Output the [X, Y] coordinate of the center of the cell containing the given text.  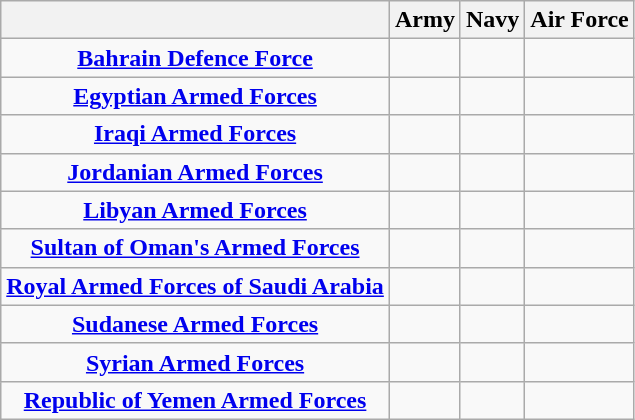
Iraqi Armed Forces [196, 134]
Sultan of Oman's Armed Forces [196, 248]
Republic of Yemen Armed Forces [196, 400]
Air Force [580, 20]
Army [424, 20]
Sudanese Armed Forces [196, 324]
Bahrain Defence Force [196, 58]
Egyptian Armed Forces [196, 96]
Libyan Armed Forces [196, 210]
Royal Armed Forces of Saudi Arabia [196, 286]
Navy [492, 20]
Jordanian Armed Forces [196, 172]
Syrian Armed Forces [196, 362]
